Output the (x, y) coordinate of the center of the cell containing the given text.  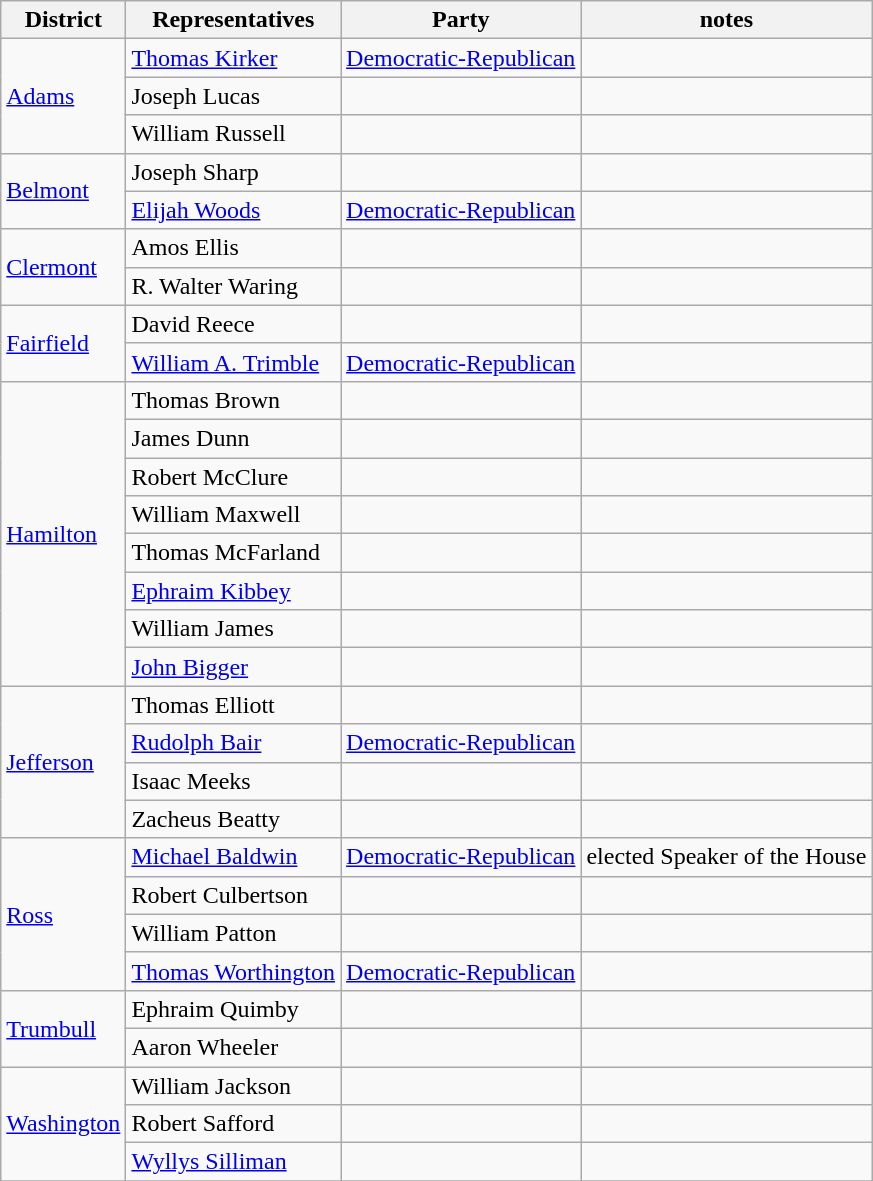
Jefferson (64, 762)
Amos Ellis (234, 248)
William James (234, 629)
James Dunn (234, 438)
Trumbull (64, 1028)
Hamilton (64, 533)
Adams (64, 96)
Aaron Wheeler (234, 1047)
Fairfield (64, 343)
Thomas Kirker (234, 58)
William Patton (234, 933)
William Jackson (234, 1085)
Ephraim Kibbey (234, 591)
Michael Baldwin (234, 857)
Joseph Lucas (234, 96)
Thomas Worthington (234, 971)
Ross (64, 914)
R. Walter Waring (234, 286)
Zacheus Beatty (234, 819)
Clermont (64, 267)
Belmont (64, 191)
Thomas Elliott (234, 705)
Elijah Woods (234, 210)
Robert Safford (234, 1124)
Ephraim Quimby (234, 1009)
Robert Culbertson (234, 895)
elected Speaker of the House (726, 857)
Wyllys Silliman (234, 1162)
William Russell (234, 134)
Thomas Brown (234, 400)
Thomas McFarland (234, 553)
Rudolph Bair (234, 743)
Isaac Meeks (234, 781)
John Bigger (234, 667)
David Reece (234, 324)
Robert McClure (234, 477)
Representatives (234, 20)
Party (461, 20)
William A. Trimble (234, 362)
District (64, 20)
Joseph Sharp (234, 172)
Washington (64, 1123)
William Maxwell (234, 515)
notes (726, 20)
